Locate the cell with the specified text and output its [X, Y] center coordinate. 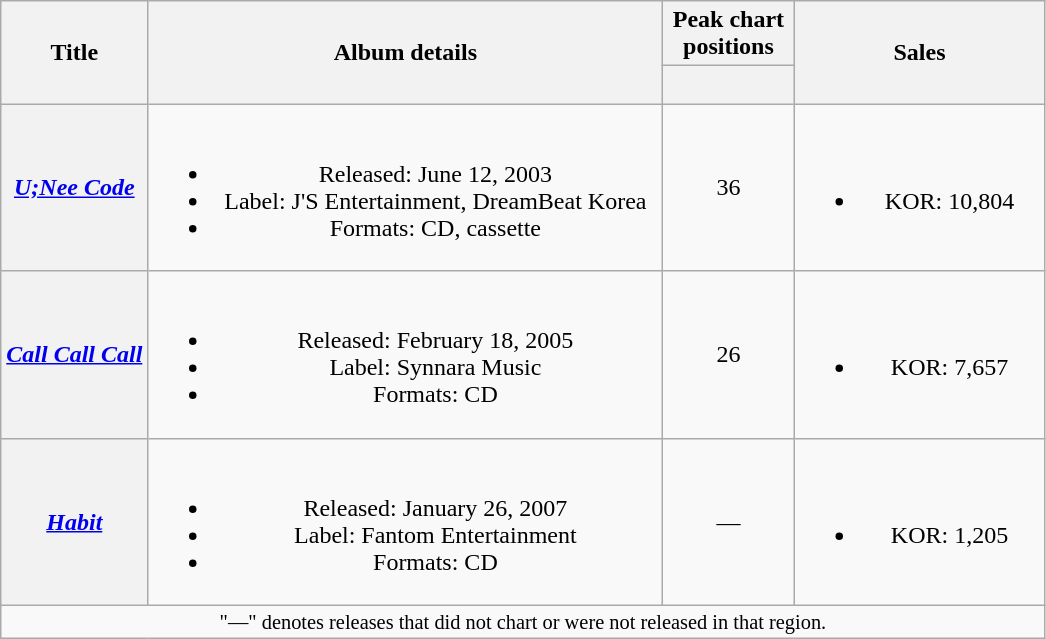
Released: February 18, 2005Label: Synnara MusicFormats: CD [406, 354]
Call Call Call [74, 354]
Album details [406, 52]
26 [728, 354]
U;Nee Code [74, 188]
Sales [920, 52]
Peak chart positions [728, 34]
36 [728, 188]
Released: January 26, 2007Label: Fantom EntertainmentFormats: CD [406, 522]
KOR: 10,804 [920, 188]
"—" denotes releases that did not chart or were not released in that region. [523, 622]
— [728, 522]
KOR: 7,657 [920, 354]
Habit [74, 522]
Released: June 12, 2003Label: J'S Entertainment, DreamBeat KoreaFormats: CD, cassette [406, 188]
Title [74, 52]
KOR: 1,205 [920, 522]
